Capture the cell that displays the provided text and extract its (x, y) central coordinate. 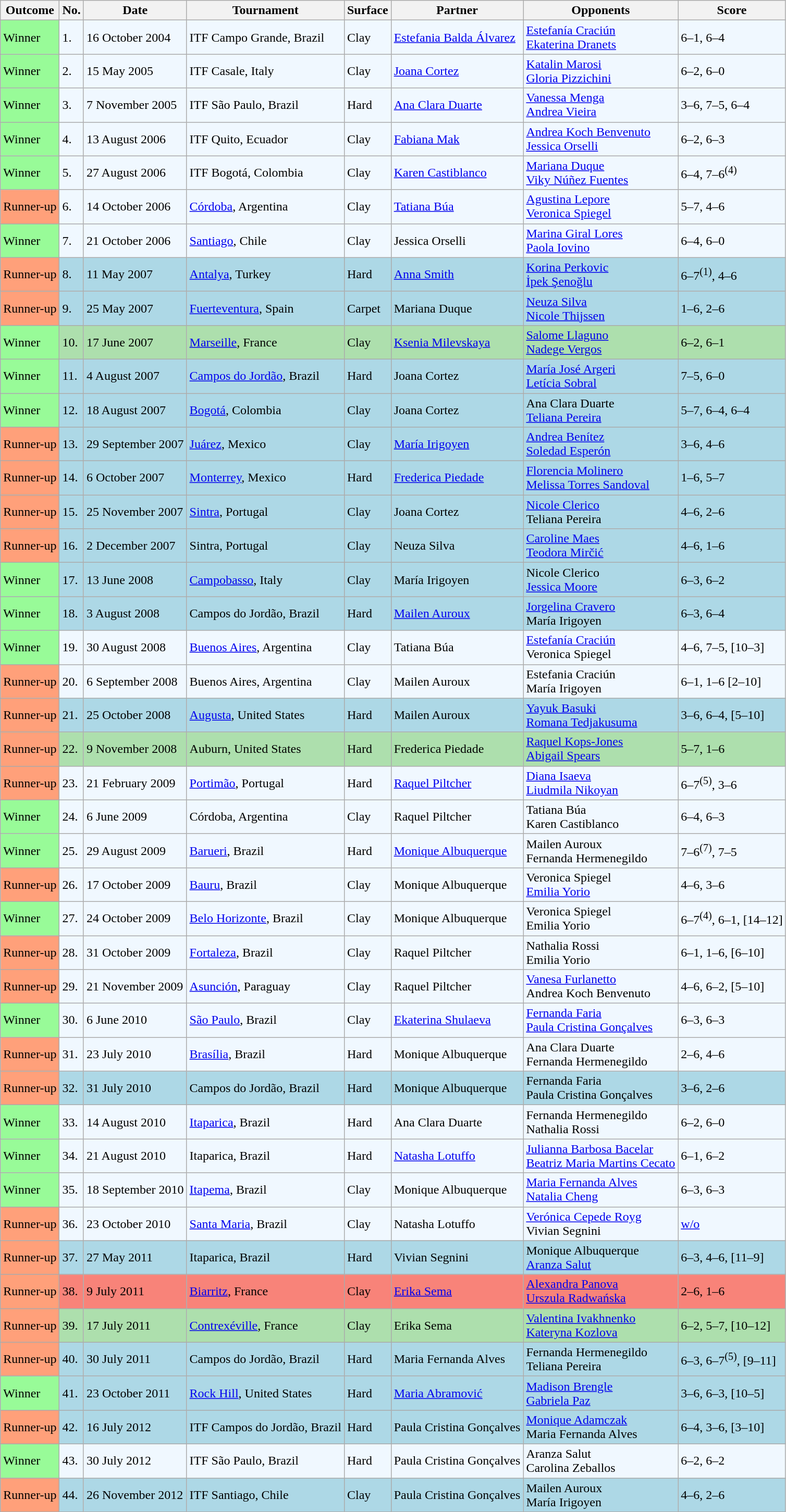
Fortaleza, Brazil (265, 952)
31 October 2009 (135, 952)
6–3, 6–7(5), [9–11] (732, 1359)
42. (71, 1427)
15 May 2005 (135, 71)
Score (732, 10)
6–2, 6–2 (732, 1461)
ITF Santiago, Chile (265, 1494)
Rock Hill, United States (265, 1393)
17 October 2009 (135, 885)
6–4, 6–0 (732, 241)
Auburn, United States (265, 749)
24. (71, 817)
6–3, 4–6, [11–9] (732, 1258)
2. (71, 71)
25. (71, 850)
6–1, 6–4 (732, 38)
Mailen Auroux María Irigoyen (600, 1494)
7. (71, 241)
Outcome (30, 10)
25 May 2007 (135, 308)
4–6, 1–6 (732, 546)
29 August 2009 (135, 850)
35. (71, 1190)
Bogotá, Colombia (265, 410)
6–7(4), 6–1, [14–12] (732, 918)
1. (71, 38)
Ekaterina Shulaeva (457, 1020)
Belo Horizonte, Brazil (265, 918)
Florencia Molinero Melissa Torres Sandoval (600, 478)
18 September 2010 (135, 1190)
33. (71, 1122)
Santa Maria, Brazil (265, 1223)
Maria Fernanda Alves Natalia Cheng (600, 1190)
Neuza Silva (457, 546)
Korina Perkovic İpek Şenoğlu (600, 274)
Brasília, Brazil (265, 1055)
29 September 2007 (135, 444)
6. (71, 206)
6–1, 6–2 (732, 1156)
Monique Adamczak Maria Fernanda Alves (600, 1427)
3–6, 6–3, [10–5] (732, 1393)
11 May 2007 (135, 274)
30 July 2011 (135, 1359)
41. (71, 1393)
Estefanía Craciún Ekaterina Dranets (600, 38)
4–6, 3–6 (732, 885)
Marina Giral Lores Paola Iovino (600, 241)
4–6, 7–5, [10–3] (732, 647)
Carpet (367, 308)
Maria Abramović (457, 1393)
14 August 2010 (135, 1122)
14 October 2006 (135, 206)
Vivian Segnini (457, 1258)
Contrexéville, France (265, 1325)
37. (71, 1258)
30. (71, 1020)
6 June 2009 (135, 817)
21 August 2010 (135, 1156)
21 November 2009 (135, 987)
23 July 2010 (135, 1055)
ITF Campos do Jordão, Brazil (265, 1427)
6 October 2007 (135, 478)
6–3, 6–4 (732, 614)
5–7, 1–6 (732, 749)
26. (71, 885)
Verónica Cepede Royg Vivian Segnini (600, 1223)
24 October 2009 (135, 918)
Antalya, Turkey (265, 274)
23. (71, 783)
17. (71, 579)
29. (71, 987)
Portimão, Portugal (265, 783)
6–2, 6–1 (732, 342)
6–7(5), 3–6 (732, 783)
36. (71, 1223)
6 June 2010 (135, 1020)
Nicole Clerico Jessica Moore (600, 579)
Tournament (265, 10)
Anna Smith (457, 274)
19. (71, 647)
w/o (732, 1223)
13 June 2008 (135, 579)
2–6, 1–6 (732, 1291)
25 November 2007 (135, 512)
Itapema, Brazil (265, 1190)
Andrea Benítez Soledad Esperón (600, 444)
9. (71, 308)
3–6, 7–5, 6–4 (732, 105)
15. (71, 512)
13. (71, 444)
23 October 2011 (135, 1393)
6–2, 5–7, [10–12] (732, 1325)
María José Argeri Letícia Sobral (600, 376)
Mariana Duque (457, 308)
Neuza Silva Nicole Thijssen (600, 308)
Marseille, France (265, 342)
16 July 2012 (135, 1427)
Opponents (600, 10)
14. (71, 478)
6–4, 3–6, [3–10] (732, 1427)
1–6, 5–7 (732, 478)
22. (71, 749)
34. (71, 1156)
Nathalia Rossi Emilia Yorio (600, 952)
4. (71, 139)
7–6(7), 7–5 (732, 850)
40. (71, 1359)
5. (71, 173)
21. (71, 715)
39. (71, 1325)
Fernanda Hermenegildo Teliana Pereira (600, 1359)
31. (71, 1055)
10. (71, 342)
Agustina Lepore Veronica Spiegel (600, 206)
Campobasso, Italy (265, 579)
7 November 2005 (135, 105)
Nicole Clerico Teliana Pereira (600, 512)
Ksenia Milevskaya (457, 342)
30 July 2012 (135, 1461)
Maria Fernanda Alves (457, 1359)
27 August 2006 (135, 173)
44. (71, 1494)
Vanesa Furlanetto Andrea Koch Benvenuto (600, 987)
13 August 2006 (135, 139)
ITF Bogotá, Colombia (265, 173)
Juárez, Mexico (265, 444)
11. (71, 376)
No. (71, 10)
27. (71, 918)
Vanessa Menga Andrea Vieira (600, 105)
ITF Quito, Ecuador (265, 139)
17 July 2011 (135, 1325)
1–6, 2–6 (732, 308)
Valentina Ivakhnenko Kateryna Kozlova (600, 1325)
Estefanía Craciún Veronica Spiegel (600, 647)
21 February 2009 (135, 783)
Fuerteventura, Spain (265, 308)
Alexandra Panova Urszula Radwańska (600, 1291)
Karen Castiblanco (457, 173)
6–4, 7–6(4) (732, 173)
17 June 2007 (135, 342)
ITF Casale, Italy (265, 71)
5–7, 4–6 (732, 206)
8. (71, 274)
3. (71, 105)
Augusta, United States (265, 715)
6–3, 6–2 (732, 579)
Surface (367, 10)
Partner (457, 10)
38. (71, 1291)
3–6, 2–6 (732, 1088)
30 August 2008 (135, 647)
Diana Isaeva Liudmila Nikoyan (600, 783)
3–6, 4–6 (732, 444)
Salome Llaguno Nadege Vergos (600, 342)
Ana Clara Duarte Teliana Pereira (600, 410)
23 October 2010 (135, 1223)
ITF Campo Grande, Brazil (265, 38)
9 November 2008 (135, 749)
6–7(1), 4–6 (732, 274)
6 September 2008 (135, 681)
6–1, 1–6, [6–10] (732, 952)
Katalin Marosi Gloria Pizzichini (600, 71)
26 November 2012 (135, 1494)
Santiago, Chile (265, 241)
27 May 2011 (135, 1258)
3–6, 6–4, [5–10] (732, 715)
Date (135, 10)
Mailen Auroux Fernanda Hermenegildo (600, 850)
3 August 2008 (135, 614)
Barueri, Brazil (265, 850)
Asunción, Paraguay (265, 987)
6–1, 1–6 [2–10] (732, 681)
Jorgelina Cravero María Irigoyen (600, 614)
Tatiana Búa Karen Castiblanco (600, 817)
18 August 2007 (135, 410)
São Paulo, Brazil (265, 1020)
16 October 2004 (135, 38)
28. (71, 952)
4 August 2007 (135, 376)
Monterrey, Mexico (265, 478)
12. (71, 410)
Mariana Duque Viky Núñez Fuentes (600, 173)
Madison Brengle Gabriela Paz (600, 1393)
18. (71, 614)
Ana Clara Duarte Fernanda Hermenegildo (600, 1055)
6–4, 6–3 (732, 817)
Fabiana Mak (457, 139)
Monique Albuquerque Aranza Salut (600, 1258)
9 July 2011 (135, 1291)
32. (71, 1088)
21 October 2006 (135, 241)
Estefania Balda Álvarez (457, 38)
7–5, 6–0 (732, 376)
20. (71, 681)
Julianna Barbosa Bacelar Beatriz Maria Martins Cecato (600, 1156)
Bauru, Brazil (265, 885)
2 December 2007 (135, 546)
Caroline Maes Teodora Mirčić (600, 546)
4–6, 6–2, [5–10] (732, 987)
43. (71, 1461)
Yayuk Basuki Romana Tedjakusuma (600, 715)
Estefania Craciún María Irigoyen (600, 681)
Aranza Salut Carolina Zeballos (600, 1461)
5–7, 6–4, 6–4 (732, 410)
6–2, 6–3 (732, 139)
Biarritz, France (265, 1291)
2–6, 4–6 (732, 1055)
31 July 2010 (135, 1088)
16. (71, 546)
Fernanda Hermenegildo Nathalia Rossi (600, 1122)
Raquel Kops-Jones Abigail Spears (600, 749)
Jessica Orselli (457, 241)
25 October 2008 (135, 715)
Andrea Koch Benvenuto Jessica Orselli (600, 139)
